Return [X, Y] of the center of cell containing provided text 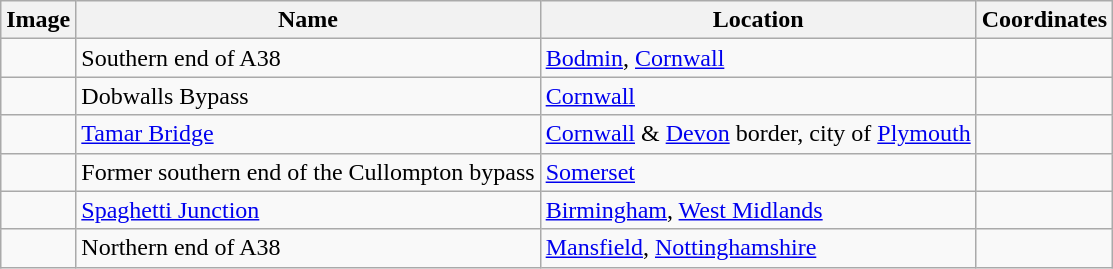
Former southern end of the Cullompton bypass [308, 172]
Mansfield, Nottinghamshire [758, 248]
Coordinates [1044, 20]
Cornwall [758, 96]
Location [758, 20]
Image [38, 20]
Somerset [758, 172]
Northern end of A38 [308, 248]
Spaghetti Junction [308, 210]
Dobwalls Bypass [308, 96]
Bodmin, Cornwall [758, 58]
Name [308, 20]
Southern end of A38 [308, 58]
Cornwall & Devon border, city of Plymouth [758, 134]
Birmingham, West Midlands [758, 210]
Tamar Bridge [308, 134]
